For the text-containing cell, return its midpoint in [x, y] coordinate format. 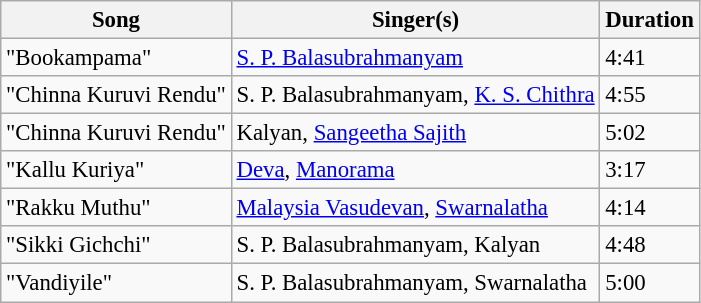
Deva, Manorama [416, 170]
4:48 [650, 245]
5:02 [650, 133]
Malaysia Vasudevan, Swarnalatha [416, 208]
5:00 [650, 283]
Duration [650, 20]
"Rakku Muthu" [116, 208]
S. P. Balasubrahmanyam, Kalyan [416, 245]
3:17 [650, 170]
4:14 [650, 208]
"Bookampama" [116, 58]
Kalyan, Sangeetha Sajith [416, 133]
Song [116, 20]
"Kallu Kuriya" [116, 170]
"Vandiyile" [116, 283]
"Sikki Gichchi" [116, 245]
4:55 [650, 95]
S. P. Balasubrahmanyam, Swarnalatha [416, 283]
S. P. Balasubrahmanyam [416, 58]
S. P. Balasubrahmanyam, K. S. Chithra [416, 95]
4:41 [650, 58]
Singer(s) [416, 20]
